Locate the cell with the specified text and output its [X, Y] center coordinate. 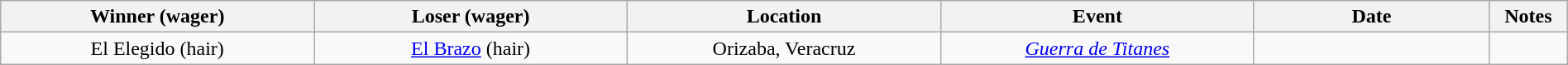
Notes [1528, 17]
Event [1097, 17]
Loser (wager) [471, 17]
Date [1371, 17]
Location [784, 17]
Guerra de Titanes [1097, 48]
Winner (wager) [157, 17]
El Elegido (hair) [157, 48]
El Brazo (hair) [471, 48]
Orizaba, Veracruz [784, 48]
